Capture the cell that displays the provided text and extract its (X, Y) central coordinate. 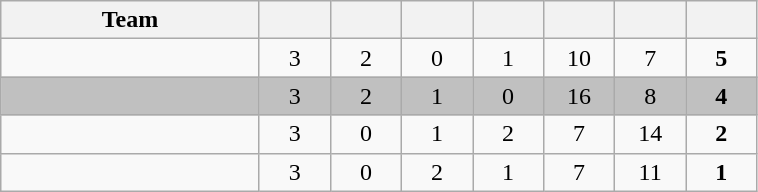
Team (130, 20)
4 (722, 96)
16 (580, 96)
14 (650, 134)
5 (722, 58)
10 (580, 58)
11 (650, 172)
8 (650, 96)
